Find where the given text appears and provide that cell's center as [x, y] coordinate. 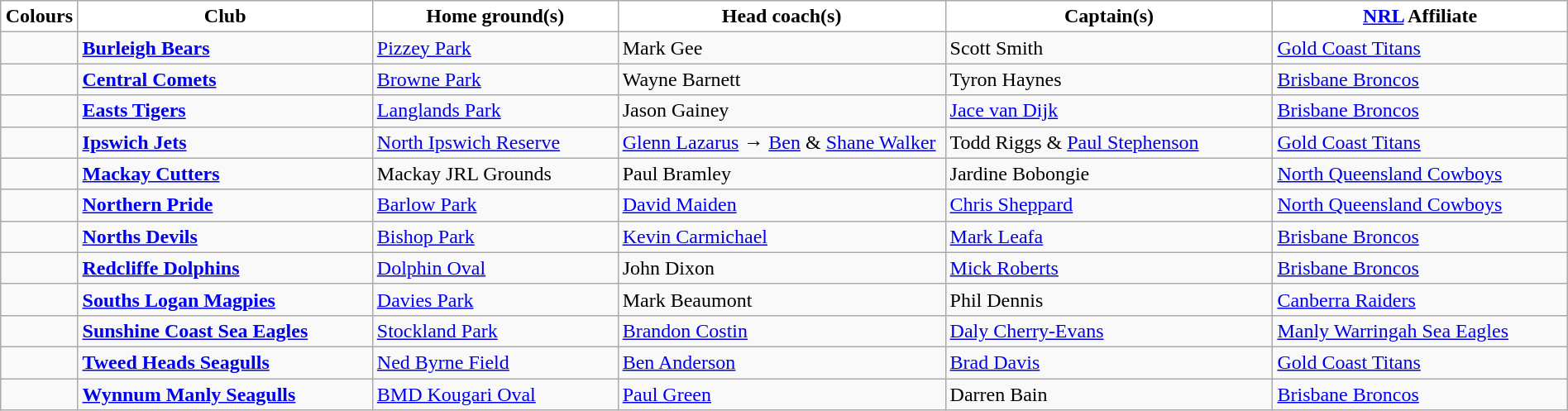
Paul Green [782, 394]
Daly Cherry-Evans [1109, 331]
Darren Bain [1109, 394]
Jason Gainey [782, 111]
Souths Logan Magpies [225, 299]
Chris Sheppard [1109, 205]
Mackay JRL Grounds [495, 174]
Paul Bramley [782, 174]
Captain(s) [1109, 17]
Brandon Costin [782, 331]
Mark Leafa [1109, 237]
BMD Kougari Oval [495, 394]
Jace van Dijk [1109, 111]
Home ground(s) [495, 17]
Mark Gee [782, 48]
Pizzey Park [495, 48]
Ipswich Jets [225, 142]
Club [225, 17]
Mackay Cutters [225, 174]
Dolphin Oval [495, 268]
Colours [40, 17]
Redcliffe Dolphins [225, 268]
Tyron Haynes [1109, 79]
Phil Dennis [1109, 299]
Norths Devils [225, 237]
Wayne Barnett [782, 79]
Kevin Carmichael [782, 237]
Langlands Park [495, 111]
Head coach(s) [782, 17]
Davies Park [495, 299]
Central Comets [225, 79]
Jardine Bobongie [1109, 174]
Mark Beaumont [782, 299]
Tweed Heads Seagulls [225, 362]
Barlow Park [495, 205]
North Ipswich Reserve [495, 142]
Scott Smith [1109, 48]
Manly Warringah Sea Eagles [1420, 331]
Ned Byrne Field [495, 362]
Glenn Lazarus → Ben & Shane Walker [782, 142]
Browne Park [495, 79]
Sunshine Coast Sea Eagles [225, 331]
Easts Tigers [225, 111]
Stockland Park [495, 331]
Brad Davis [1109, 362]
John Dixon [782, 268]
Canberra Raiders [1420, 299]
Burleigh Bears [225, 48]
David Maiden [782, 205]
Northern Pride [225, 205]
NRL Affiliate [1420, 17]
Bishop Park [495, 237]
Mick Roberts [1109, 268]
Todd Riggs & Paul Stephenson [1109, 142]
Ben Anderson [782, 362]
Wynnum Manly Seagulls [225, 394]
